For the text-containing cell, return its midpoint in (x, y) coordinate format. 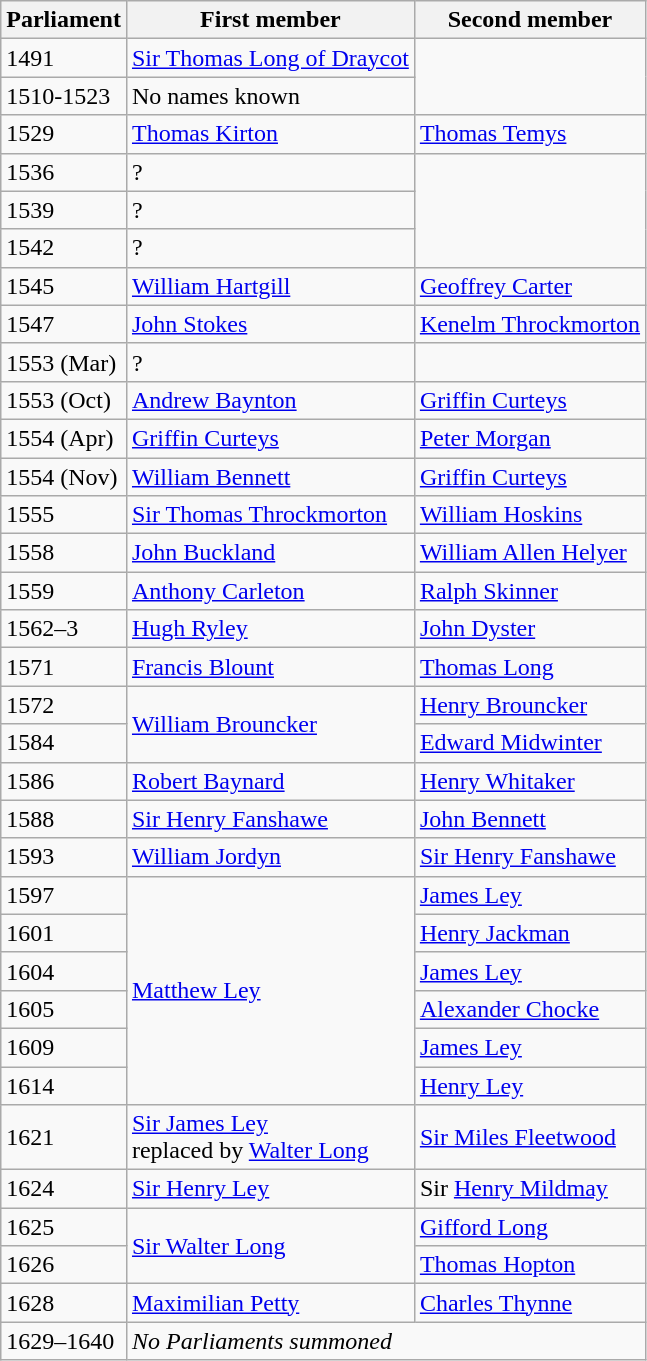
Matthew Ley (270, 990)
Second member (530, 20)
William Hartgill (270, 286)
William Hoskins (530, 515)
Charles Thynne (530, 1303)
William Bennett (270, 477)
1624 (64, 1189)
1601 (64, 933)
No names known (270, 96)
1628 (64, 1303)
1542 (64, 248)
No Parliaments summoned (386, 1341)
1586 (64, 781)
1593 (64, 857)
1545 (64, 286)
Henry Brouncker (530, 705)
1629–1640 (64, 1341)
1609 (64, 1047)
Thomas Kirton (270, 134)
John Stokes (270, 324)
John Bennett (530, 819)
1584 (64, 743)
Thomas Hopton (530, 1265)
Sir Miles Fleetwood (530, 1138)
Henry Ley (530, 1085)
Sir Thomas Long of Draycot (270, 58)
1554 (Apr) (64, 438)
1604 (64, 971)
1621 (64, 1138)
Maximilian Petty (270, 1303)
Sir Henry Mildmay (530, 1189)
1562–3 (64, 629)
Parliament (64, 20)
1553 (Oct) (64, 400)
1571 (64, 667)
Francis Blount (270, 667)
First member (270, 20)
1554 (Nov) (64, 477)
Andrew Baynton (270, 400)
Geoffrey Carter (530, 286)
Sir Walter Long (270, 1246)
1614 (64, 1085)
Thomas Long (530, 667)
Gifford Long (530, 1227)
Sir James Ley replaced by Walter Long (270, 1138)
1510-1523 (64, 96)
Kenelm Throckmorton (530, 324)
Anthony Carleton (270, 591)
1625 (64, 1227)
1597 (64, 895)
1547 (64, 324)
1559 (64, 591)
Sir Henry Ley (270, 1189)
1539 (64, 210)
1626 (64, 1265)
John Dyster (530, 629)
Thomas Temys (530, 134)
1572 (64, 705)
1588 (64, 819)
1605 (64, 1009)
John Buckland (270, 553)
1536 (64, 172)
William Jordyn (270, 857)
1529 (64, 134)
Sir Thomas Throckmorton (270, 515)
Robert Baynard (270, 781)
Peter Morgan (530, 438)
Henry Whitaker (530, 781)
1558 (64, 553)
William Brouncker (270, 724)
1491 (64, 58)
Alexander Chocke (530, 1009)
Ralph Skinner (530, 591)
1555 (64, 515)
Edward Midwinter (530, 743)
Hugh Ryley (270, 629)
1553 (Mar) (64, 362)
Henry Jackman (530, 933)
William Allen Helyer (530, 553)
